Return (X, Y) of the center of cell containing provided text 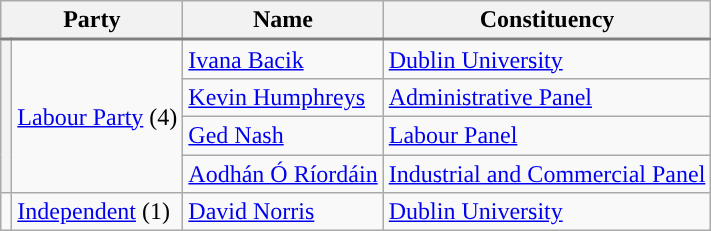
Ged Nash (283, 135)
Labour Panel (547, 135)
Ivana Bacik (283, 60)
David Norris (283, 212)
Independent (1) (98, 212)
Party (92, 20)
Name (283, 20)
Constituency (547, 20)
Administrative Panel (547, 97)
Labour Party (4) (98, 116)
Industrial and Commercial Panel (547, 173)
Aodhán Ó Ríordáin (283, 173)
Kevin Humphreys (283, 97)
